Identify which cell holds the provided text, then report its [X, Y] central coordinate. 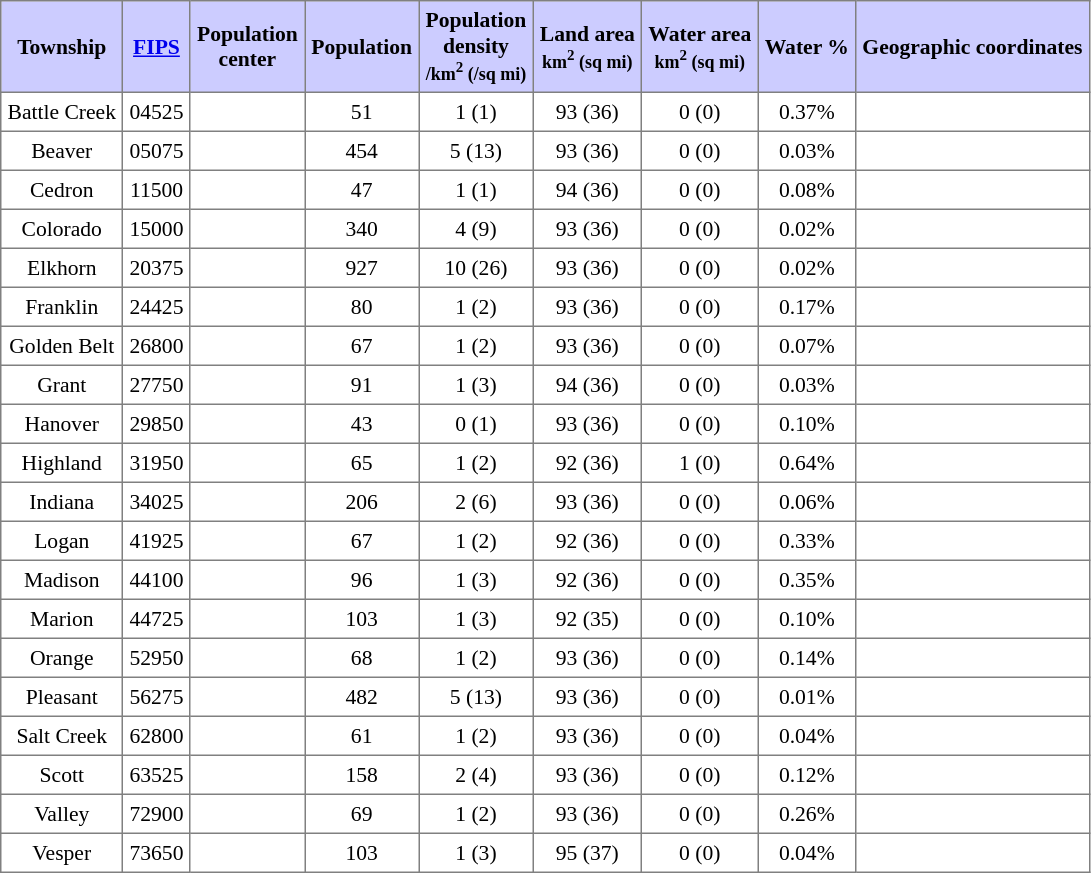
44725 [156, 618]
68 [361, 658]
0.64% [807, 462]
Colorado [62, 228]
Marion [62, 618]
482 [361, 696]
Battle Creek [62, 112]
52950 [156, 658]
0.01% [807, 696]
0.12% [807, 774]
927 [361, 268]
15000 [156, 228]
Salt Creek [62, 736]
Golden Belt [62, 346]
62800 [156, 736]
Grant [62, 384]
0.17% [807, 306]
Valley [62, 814]
63525 [156, 774]
Population [361, 47]
95 (37) [587, 852]
Hanover [62, 424]
Elkhorn [62, 268]
Water areakm2 (sq mi) [700, 47]
0.07% [807, 346]
0.08% [807, 190]
Populationdensity/km2 (/sq mi) [476, 47]
Water % [807, 47]
29850 [156, 424]
26800 [156, 346]
20375 [156, 268]
4 (9) [476, 228]
43 [361, 424]
73650 [156, 852]
0 (1) [476, 424]
Beaver [62, 150]
158 [361, 774]
27750 [156, 384]
91 [361, 384]
92 (35) [587, 618]
56275 [156, 696]
0.26% [807, 814]
340 [361, 228]
0.37% [807, 112]
47 [361, 190]
Madison [62, 580]
Vesper [62, 852]
Land areakm2 (sq mi) [587, 47]
05075 [156, 150]
0.33% [807, 540]
Indiana [62, 502]
10 (26) [476, 268]
0.14% [807, 658]
454 [361, 150]
206 [361, 502]
65 [361, 462]
Cedron [62, 190]
51 [361, 112]
Orange [62, 658]
61 [361, 736]
1 (0) [700, 462]
2 (4) [476, 774]
04525 [156, 112]
69 [361, 814]
Pleasant [62, 696]
Geographic coordinates [973, 47]
0.35% [807, 580]
2 (6) [476, 502]
80 [361, 306]
Highland [62, 462]
34025 [156, 502]
0.06% [807, 502]
Logan [62, 540]
41925 [156, 540]
Franklin [62, 306]
44100 [156, 580]
11500 [156, 190]
24425 [156, 306]
72900 [156, 814]
Scott [62, 774]
Populationcenter [247, 47]
FIPS [156, 47]
96 [361, 580]
31950 [156, 462]
Township [62, 47]
